Find where the given text appears and provide that cell's center as (x, y) coordinate. 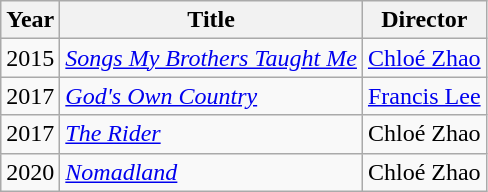
Songs My Brothers Taught Me (212, 58)
The Rider (212, 134)
2015 (30, 58)
Nomadland (212, 172)
Year (30, 20)
God's Own Country (212, 96)
Francis Lee (424, 96)
2020 (30, 172)
Director (424, 20)
Title (212, 20)
